Extract the [X, Y] coordinate from the center of the cell holding the provided text.  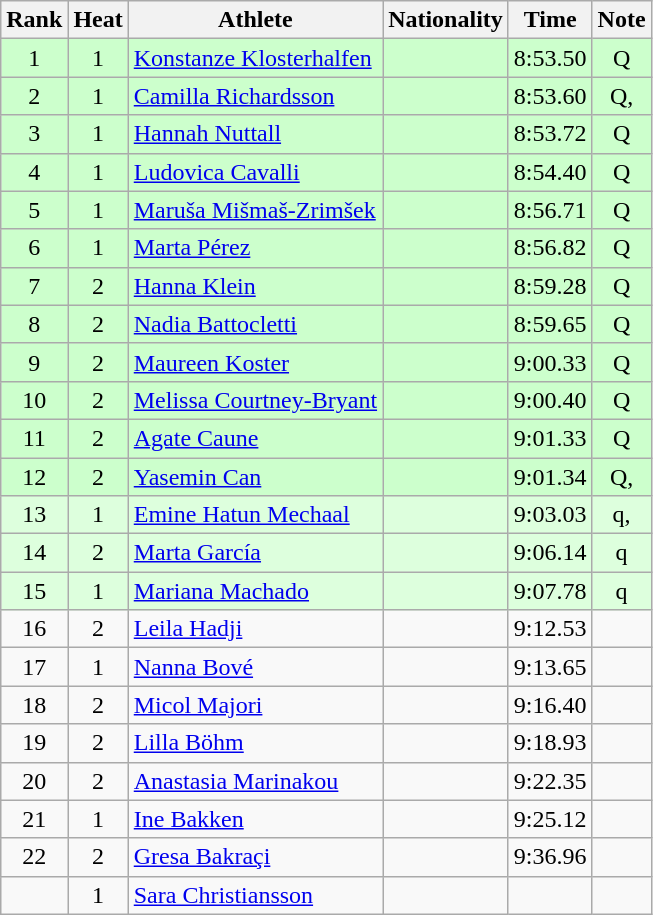
17 [34, 667]
Camilla Richardsson [255, 96]
8:53.72 [550, 134]
11 [34, 438]
Heat [98, 20]
Note [622, 20]
8:53.50 [550, 58]
8:59.28 [550, 286]
Emine Hatun Mechaal [255, 515]
Anastasia Marinakou [255, 781]
9:07.78 [550, 591]
9:22.35 [550, 781]
5 [34, 210]
Yasemin Can [255, 477]
Konstanze Klosterhalfen [255, 58]
9:18.93 [550, 743]
13 [34, 515]
7 [34, 286]
Hannah Nuttall [255, 134]
Rank [34, 20]
9:36.96 [550, 857]
21 [34, 819]
18 [34, 705]
8:53.60 [550, 96]
q, [622, 515]
Ine Bakken [255, 819]
4 [34, 172]
8 [34, 324]
Hanna Klein [255, 286]
8:59.65 [550, 324]
22 [34, 857]
9:03.03 [550, 515]
3 [34, 134]
6 [34, 248]
Lilla Böhm [255, 743]
9:06.14 [550, 553]
Maruša Mišmaš-Zrimšek [255, 210]
Nanna Bové [255, 667]
Nationality [446, 20]
16 [34, 629]
9:00.40 [550, 400]
9:12.53 [550, 629]
9:25.12 [550, 819]
Agate Caune [255, 438]
Gresa Bakraçi [255, 857]
9 [34, 362]
8:54.40 [550, 172]
Micol Majori [255, 705]
9:16.40 [550, 705]
Ludovica Cavalli [255, 172]
Sara Christiansson [255, 895]
Athlete [255, 20]
Leila Hadji [255, 629]
Maureen Koster [255, 362]
9:00.33 [550, 362]
8:56.82 [550, 248]
Marta García [255, 553]
20 [34, 781]
Marta Pérez [255, 248]
14 [34, 553]
19 [34, 743]
9:01.34 [550, 477]
10 [34, 400]
12 [34, 477]
9:01.33 [550, 438]
Nadia Battocletti [255, 324]
9:13.65 [550, 667]
Time [550, 20]
Melissa Courtney-Bryant [255, 400]
Mariana Machado [255, 591]
8:56.71 [550, 210]
15 [34, 591]
